Extract the [X, Y] coordinate from the center of the cell holding the provided text.  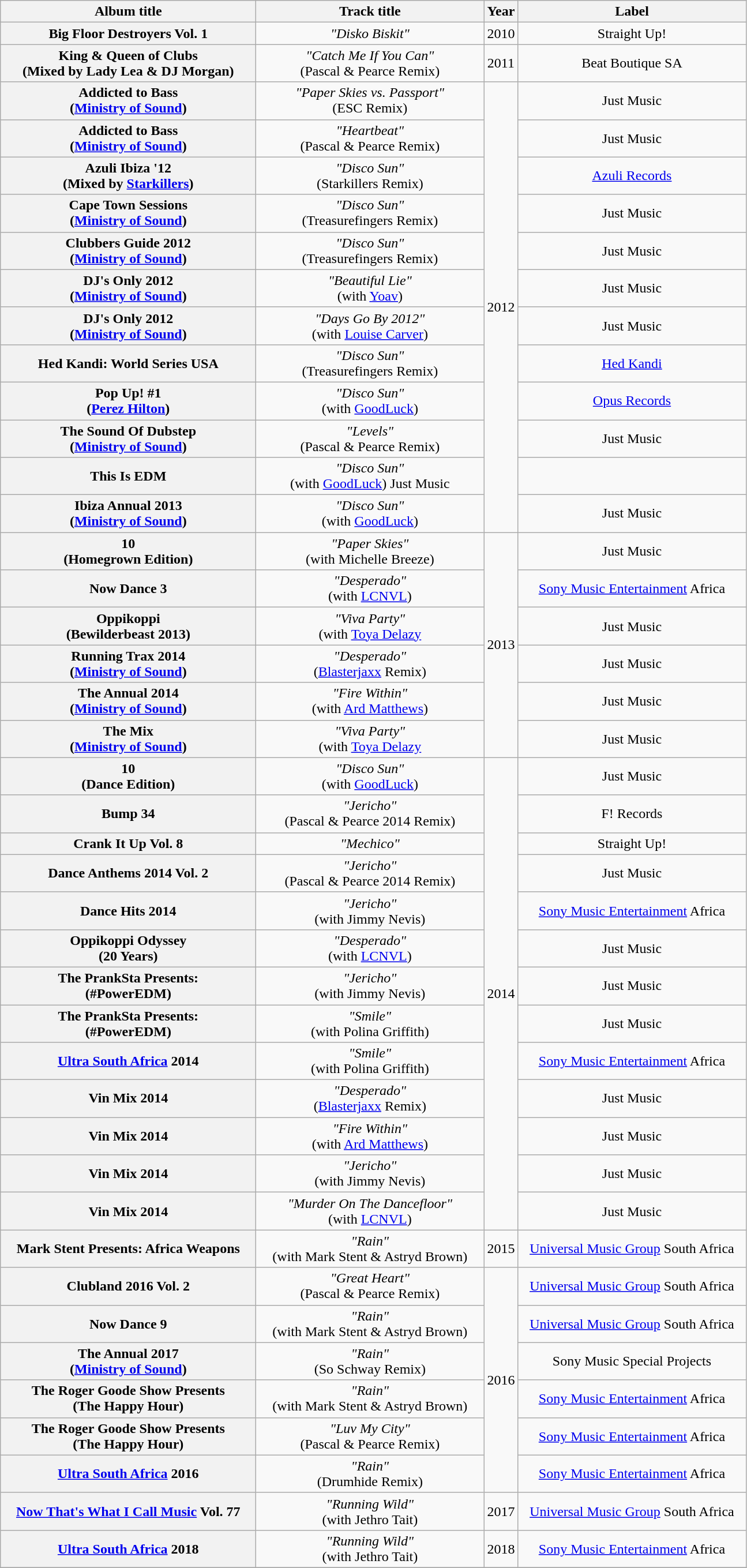
Oppikoppi Odyssey(20 Years) [128, 948]
The Mix(Ministry of Sound) [128, 738]
2010 [501, 33]
Clubland 2016 Vol. 2 [128, 1286]
Track title [370, 12]
2013 [501, 645]
Cape Town Sessions(Ministry of Sound) [128, 213]
10(Dance Edition) [128, 777]
Big Floor Destroyers Vol. 1 [128, 33]
2015 [501, 1248]
The Sound Of Dubstep(Ministry of Sound) [128, 438]
Hed Kandi [632, 363]
Dance Hits 2014 [128, 910]
King & Queen of Clubs(Mixed by Lady Lea & DJ Morgan) [128, 63]
Now Dance 9 [128, 1323]
Year [501, 12]
Ultra South Africa 2016 [128, 1473]
Oppikoppi(Bewilderbeast 2013) [128, 627]
The Annual 2017(Ministry of Sound) [128, 1361]
F! Records [632, 813]
Sony Music Special Projects [632, 1361]
Ibiza Annual 2013(Ministry of Sound) [128, 513]
"Rain"(Drumhide Remix) [370, 1473]
"Luv My City"(Pascal & Pearce Remix) [370, 1436]
"Heartbeat"(Pascal & Pearce Remix) [370, 138]
Beat Boutique SA [632, 63]
"Days Go By 2012"(with Louise Carver) [370, 325]
Album title [128, 12]
Opus Records [632, 400]
Now That's What I Call Music Vol. 77 [128, 1511]
Ultra South Africa 2014 [128, 1061]
2012 [501, 307]
"Great Heart"(Pascal & Pearce Remix) [370, 1286]
2016 [501, 1380]
2011 [501, 63]
This Is EDM [128, 477]
"Rain"(So Schway Remix) [370, 1361]
2018 [501, 1548]
Clubbers Guide 2012(Ministry of Sound) [128, 250]
10(Homegrown Edition) [128, 552]
Mark Stent Presents: Africa Weapons [128, 1248]
"Murder On The Dancefloor"(with LCNVL) [370, 1211]
Bump 34 [128, 813]
Now Dance 3 [128, 588]
"Catch Me If You Can"(Pascal & Pearce Remix) [370, 63]
"Disko Biskit" [370, 33]
Label [632, 12]
Pop Up! #1(Perez Hilton) [128, 400]
"Disco Sun"(with GoodLuck) Just Music [370, 477]
"Paper Skies"(with Michelle Breeze) [370, 552]
Azuli Ibiza '12(Mixed by Starkillers) [128, 175]
"Levels"(Pascal & Pearce Remix) [370, 438]
"Beautiful Lie"(with Yoav) [370, 288]
"Paper Skies vs. Passport" (ESC Remix) [370, 100]
Ultra South Africa 2018 [128, 1548]
Dance Anthems 2014 Vol. 2 [128, 873]
Crank It Up Vol. 8 [128, 843]
Azuli Records [632, 175]
Running Trax 2014(Ministry of Sound) [128, 663]
"Mechico" [370, 843]
2014 [501, 993]
The Annual 2014(Ministry of Sound) [128, 702]
"Disco Sun"(Starkillers Remix) [370, 175]
Hed Kandi: World Series USA [128, 363]
2017 [501, 1511]
